Detect which cell encompasses the target text, then output its [X, Y] center coordinate. 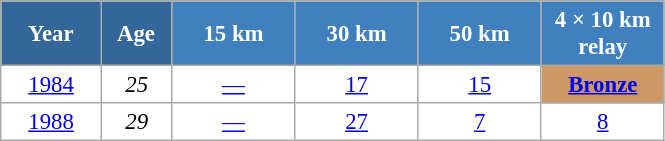
15 km [234, 34]
50 km [480, 34]
25 [136, 85]
8 [602, 122]
30 km [356, 34]
Age [136, 34]
15 [480, 85]
Year [52, 34]
27 [356, 122]
1988 [52, 122]
1984 [52, 85]
7 [480, 122]
Bronze [602, 85]
4 × 10 km relay [602, 34]
17 [356, 85]
29 [136, 122]
